Capture the cell that displays the provided text and extract its (X, Y) central coordinate. 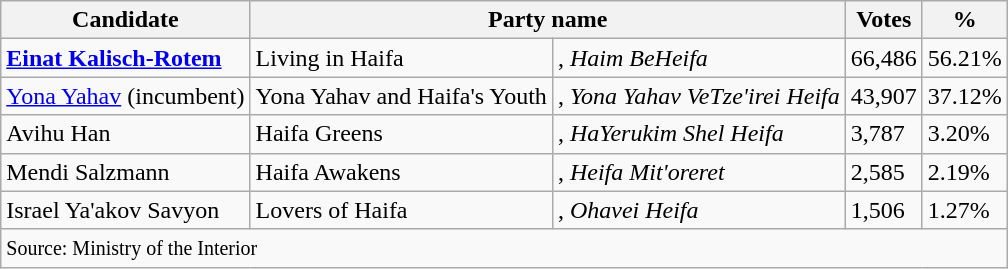
Living in Haifa (401, 58)
Source: Ministry of the Interior (504, 248)
1.27% (964, 210)
66,486 (884, 58)
, Haim BeHeifa (698, 58)
1,506 (884, 210)
Lovers of Haifa (401, 210)
37.12% (964, 96)
, Heifa Mit'oreret (698, 172)
Yona Yahav (incumbent) (126, 96)
, Ohavei Heifa (698, 210)
Candidate (126, 20)
Einat Kalisch-Rotem (126, 58)
Haifa Awakens (401, 172)
Yona Yahav and Haifa's Youth (401, 96)
43,907 (884, 96)
Party name (548, 20)
Israel Ya'akov Savyon (126, 210)
2.19% (964, 172)
, HaYerukim Shel Heifa (698, 134)
Avihu Han (126, 134)
Mendi Salzmann (126, 172)
3,787 (884, 134)
3.20% (964, 134)
% (964, 20)
, Yona Yahav VeTze'irei Heifa (698, 96)
Votes (884, 20)
2,585 (884, 172)
Haifa Greens (401, 134)
56.21% (964, 58)
